Capture the cell that displays the provided text and extract its (x, y) central coordinate. 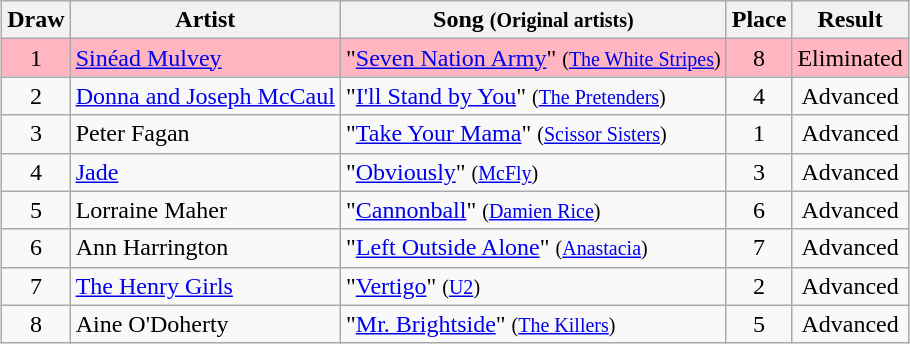
Lorraine Maher (205, 210)
Draw (36, 20)
Artist (205, 20)
Ann Harrington (205, 248)
Sinéad Mulvey (205, 58)
Result (850, 20)
Donna and Joseph McCaul (205, 96)
"Mr. Brightside" (The Killers) (533, 324)
The Henry Girls (205, 286)
Song (Original artists) (533, 20)
"Left Outside Alone" (Anastacia) (533, 248)
Place (759, 20)
Eliminated (850, 58)
"Cannonball" (Damien Rice) (533, 210)
"Vertigo" (U2) (533, 286)
"Obviously" (McFly) (533, 172)
"Take Your Mama" (Scissor Sisters) (533, 134)
"I'll Stand by You" (The Pretenders) (533, 96)
"Seven Nation Army" (The White Stripes) (533, 58)
Peter Fagan (205, 134)
Aine O'Doherty (205, 324)
Jade (205, 172)
